Extract the [X, Y] coordinate from the center of the cell holding the provided text.  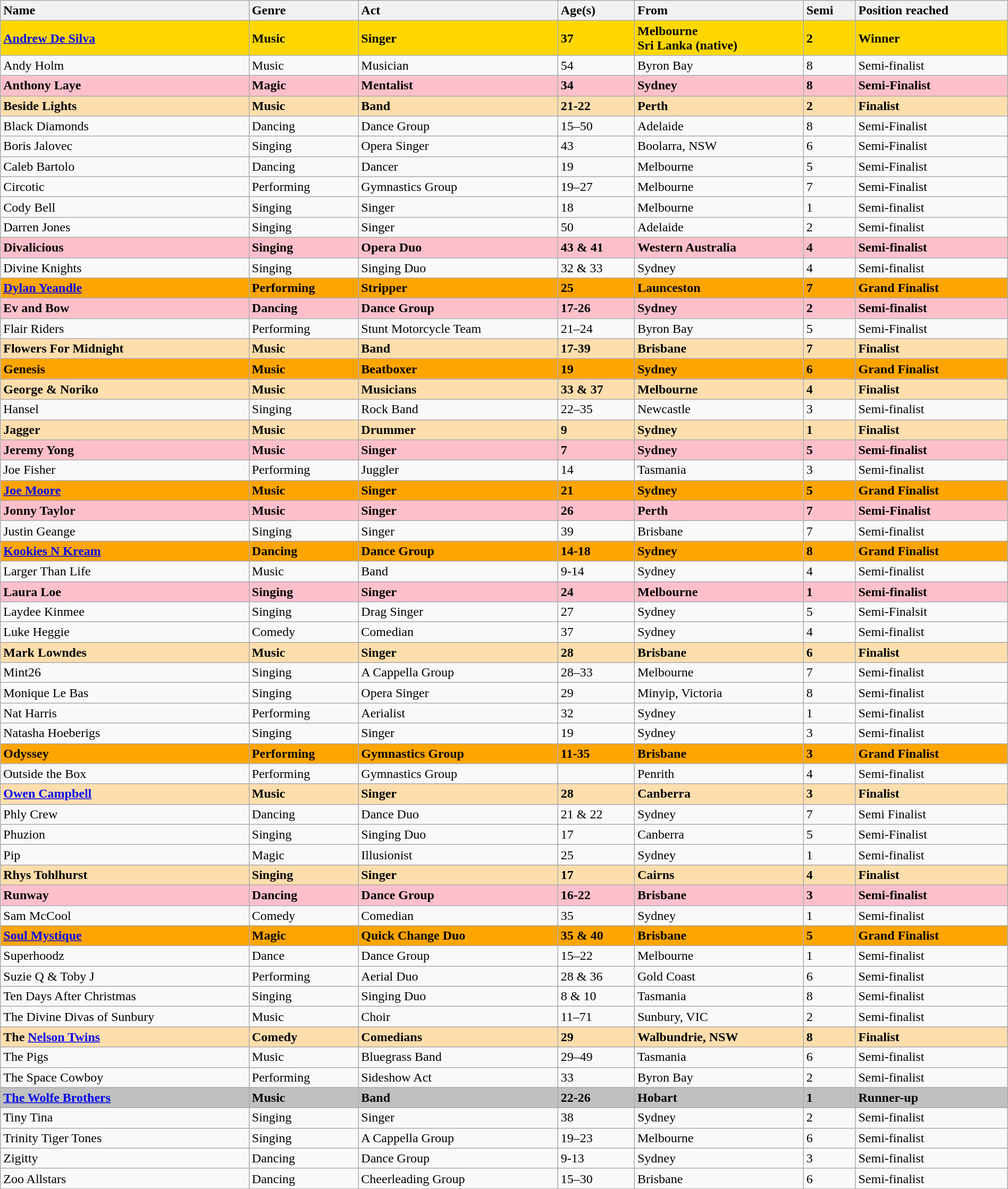
Mark Lowndes [125, 652]
Beatboxer [458, 369]
Soul Mystique [125, 936]
14-18 [596, 551]
17-26 [596, 308]
35 & 40 [596, 936]
Minyip, Victoria [719, 693]
Anthony Laye [125, 86]
Sunbury, VIC [719, 1017]
28 & 36 [596, 976]
Jonny Taylor [125, 510]
Rhys Tohlhurst [125, 875]
27 [596, 612]
Opera Duo [458, 247]
Stunt Motorcycle Team [458, 329]
Divine Knights [125, 267]
Hansel [125, 409]
Illusionist [458, 855]
19–23 [596, 1138]
Justin Geange [125, 531]
Black Diamonds [125, 126]
11–71 [596, 1017]
Runner-up [931, 1098]
George & Noriko [125, 389]
21–24 [596, 329]
MelbourneSri Lanka (native) [719, 38]
Zoo Allstars [125, 1178]
Luke Heggie [125, 632]
Quick Change Duo [458, 936]
Semi-Finalsit [931, 612]
Boris Jalovec [125, 146]
Genesis [125, 369]
Laura Loe [125, 592]
Divalicious [125, 247]
54 [596, 65]
Semi Finalist [931, 814]
Caleb Bartolo [125, 166]
9-14 [596, 571]
Kookies N Kream [125, 551]
Monique Le Bas [125, 693]
Aerial Duo [458, 976]
9-13 [596, 1158]
35 [596, 915]
Aerialist [458, 713]
Darren Jones [125, 227]
15–22 [596, 956]
Western Australia [719, 247]
Drummer [458, 430]
15–30 [596, 1178]
32 [596, 713]
33 [596, 1077]
Name [125, 11]
Andrew De Silva [125, 38]
Odyssey [125, 753]
Position reached [931, 11]
26 [596, 510]
Winner [931, 38]
Hobart [719, 1098]
Flair Riders [125, 329]
43 [596, 146]
11-35 [596, 753]
Joe Fisher [125, 470]
9 [596, 430]
Launceston [719, 288]
Jeremy Yong [125, 450]
The Wolfe Brothers [125, 1098]
Nat Harris [125, 713]
The Pigs [125, 1057]
28–33 [596, 673]
The Divine Divas of Sunbury [125, 1017]
32 & 33 [596, 267]
Cairns [719, 875]
Ten Days After Christmas [125, 997]
Runway [125, 895]
Andy Holm [125, 65]
Dance Duo [458, 814]
Bluegrass Band [458, 1057]
Pip [125, 855]
21 & 22 [596, 814]
Boolarra, NSW [719, 146]
Musician [458, 65]
Larger Than Life [125, 571]
16-22 [596, 895]
14 [596, 470]
34 [596, 86]
Natasha Hoeberigs [125, 733]
15–50 [596, 126]
Newcastle [719, 409]
Penrith [719, 774]
Zigitty [125, 1158]
22–35 [596, 409]
Jagger [125, 430]
Flowers For Midnight [125, 349]
Choir [458, 1017]
Sam McCool [125, 915]
Circotic [125, 187]
21-22 [596, 106]
8 & 10 [596, 997]
Laydee Kinmee [125, 612]
Age(s) [596, 11]
Comedians [458, 1037]
39 [596, 531]
Act [458, 11]
Rock Band [458, 409]
Ev and Bow [125, 308]
Musicians [458, 389]
Mint26 [125, 673]
19–27 [596, 187]
From [719, 11]
Cheerleading Group [458, 1178]
The Nelson Twins [125, 1037]
Tiny Tina [125, 1118]
Drag Singer [458, 612]
38 [596, 1118]
18 [596, 207]
Trinity Tiger Tones [125, 1138]
Stripper [458, 288]
Outside the Box [125, 774]
21 [596, 490]
33 & 37 [596, 389]
Mentalist [458, 86]
24 [596, 592]
Phuzion [125, 834]
Phly Crew [125, 814]
22-26 [596, 1098]
Dance [304, 956]
43 & 41 [596, 247]
The Space Cowboy [125, 1077]
50 [596, 227]
Semi [829, 11]
Superhoodz [125, 956]
Suzie Q & Toby J [125, 976]
Genre [304, 11]
Joe Moore [125, 490]
17-39 [596, 349]
Dancer [458, 166]
Sideshow Act [458, 1077]
Dylan Yeandle [125, 288]
Gold Coast [719, 976]
Owen Campbell [125, 794]
29–49 [596, 1057]
Beside Lights [125, 106]
Cody Bell [125, 207]
Walbundrie, NSW [719, 1037]
Juggler [458, 470]
